Determine the [X, Y] coordinate at the center of the cell enclosing the given text.  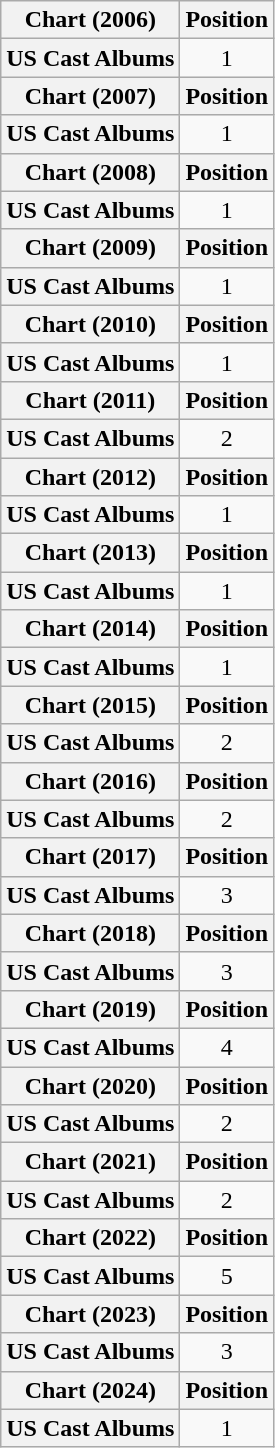
5 [227, 1276]
Chart (2020) [90, 1085]
Chart (2021) [90, 1162]
Chart (2012) [90, 477]
Chart (2018) [90, 933]
Chart (2024) [90, 1390]
Chart (2014) [90, 629]
Chart (2017) [90, 857]
Chart (2010) [90, 324]
Chart (2019) [90, 1009]
Chart (2011) [90, 400]
Chart (2013) [90, 553]
Chart (2006) [90, 20]
Chart (2008) [90, 172]
Chart (2022) [90, 1238]
4 [227, 1047]
Chart (2007) [90, 96]
Chart (2023) [90, 1314]
Chart (2016) [90, 781]
Chart (2015) [90, 705]
Chart (2009) [90, 248]
